Extract the [X, Y] coordinate from the center of the cell holding the provided text.  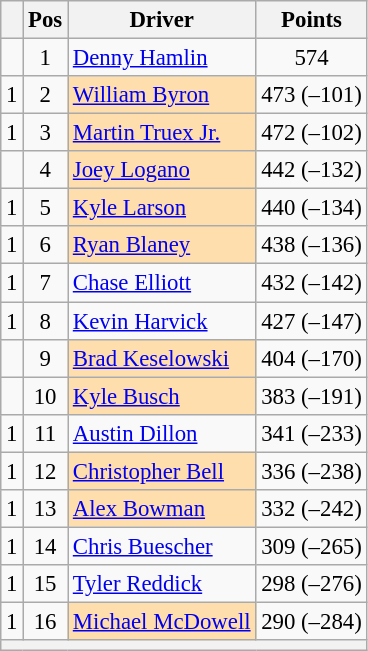
Christopher Bell [162, 471]
341 (–233) [312, 433]
6 [46, 245]
5 [46, 208]
Denny Hamlin [162, 58]
12 [46, 471]
2 [46, 95]
16 [46, 621]
574 [312, 58]
15 [46, 584]
7 [46, 283]
383 (–191) [312, 396]
10 [46, 396]
309 (–265) [312, 546]
14 [46, 546]
442 (–132) [312, 170]
Ryan Blaney [162, 245]
Martin Truex Jr. [162, 133]
9 [46, 358]
Brad Keselowski [162, 358]
8 [46, 321]
Kevin Harvick [162, 321]
13 [46, 509]
Points [312, 20]
298 (–276) [312, 584]
Austin Dillon [162, 433]
4 [46, 170]
438 (–136) [312, 245]
Michael McDowell [162, 621]
Kyle Larson [162, 208]
Pos [46, 20]
William Byron [162, 95]
3 [46, 133]
Joey Logano [162, 170]
427 (–147) [312, 321]
Chase Elliott [162, 283]
Driver [162, 20]
336 (–238) [312, 471]
332 (–242) [312, 509]
432 (–142) [312, 283]
404 (–170) [312, 358]
472 (–102) [312, 133]
Tyler Reddick [162, 584]
Alex Bowman [162, 509]
440 (–134) [312, 208]
Kyle Busch [162, 396]
Chris Buescher [162, 546]
11 [46, 433]
473 (–101) [312, 95]
290 (–284) [312, 621]
